From the cell containing the given text, extract its center point as [X, Y] coordinate. 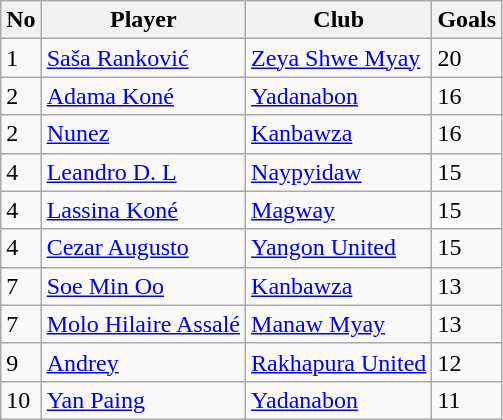
Naypyidaw [339, 172]
Saša Ranković [143, 58]
12 [467, 362]
No [21, 20]
Yan Paing [143, 400]
Player [143, 20]
Lassina Koné [143, 210]
Soe Min Oo [143, 286]
Goals [467, 20]
Andrey [143, 362]
Yangon United [339, 248]
Magway [339, 210]
Cezar Augusto [143, 248]
Club [339, 20]
10 [21, 400]
Manaw Myay [339, 324]
Zeya Shwe Myay [339, 58]
Rakhapura United [339, 362]
Molo Hilaire Assalé [143, 324]
20 [467, 58]
Leandro D. L [143, 172]
1 [21, 58]
11 [467, 400]
9 [21, 362]
Adama Koné [143, 96]
Nunez [143, 134]
